Return [x, y] of the center of cell containing provided text 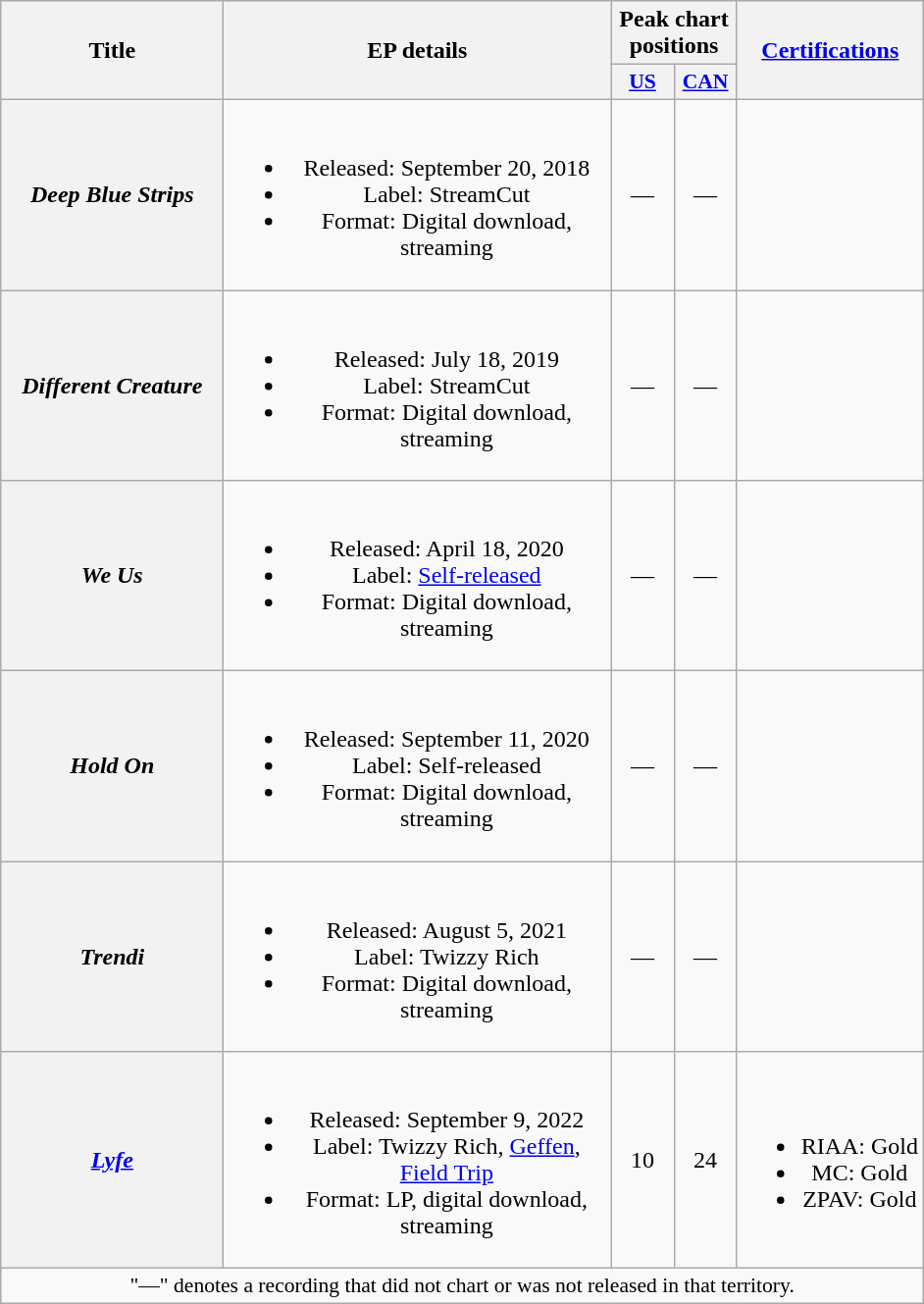
Title [112, 51]
US [642, 82]
Released: April 18, 2020Label: Self-releasedFormat: Digital download, streaming [418, 576]
Released: September 9, 2022Label: Twizzy Rich, Geffen, Field TripFormat: LP, digital download, streaming [418, 1160]
Released: August 5, 2021Label: Twizzy RichFormat: Digital download, streaming [418, 957]
Released: September 20, 2018Label: StreamCutFormat: Digital download, streaming [418, 194]
Lyfe [112, 1160]
Different Creature [112, 386]
RIAA: GoldMC: GoldZPAV: Gold [830, 1160]
Hold On [112, 766]
Released: September 11, 2020Label: Self-releasedFormat: Digital download, streaming [418, 766]
Certifications [830, 51]
Peak chart positions [674, 33]
"—" denotes a recording that did not chart or was not released in that territory. [463, 1286]
24 [705, 1160]
We Us [112, 576]
Trendi [112, 957]
CAN [705, 82]
EP details [418, 51]
Deep Blue Strips [112, 194]
10 [642, 1160]
Released: July 18, 2019Label: StreamCutFormat: Digital download, streaming [418, 386]
